Identify which cell holds the provided text, then report its [x, y] central coordinate. 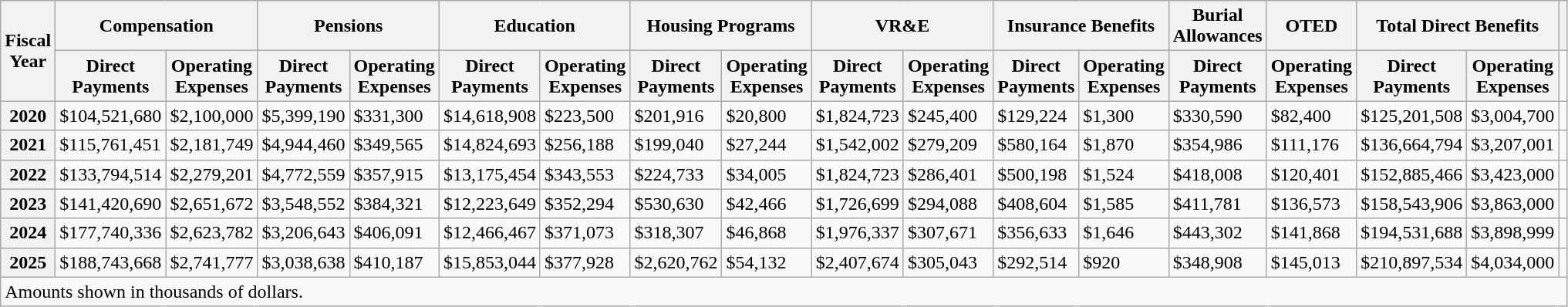
$352,294 [585, 204]
$3,038,638 [304, 262]
$104,521,680 [111, 116]
$279,209 [948, 145]
2020 [28, 116]
Housing Programs [720, 26]
$371,073 [585, 233]
$4,772,559 [304, 174]
$349,565 [394, 145]
2021 [28, 145]
2022 [28, 174]
$1,726,699 [858, 204]
$500,198 [1037, 174]
$46,868 [767, 233]
$54,132 [767, 262]
$357,915 [394, 174]
$2,100,000 [211, 116]
$354,986 [1217, 145]
$1,585 [1124, 204]
$3,206,643 [304, 233]
$2,407,674 [858, 262]
$530,630 [676, 204]
Education [534, 26]
Fiscal Year [28, 51]
Pensions [349, 26]
Compensation [157, 26]
$177,740,336 [111, 233]
$14,618,908 [489, 116]
$15,853,044 [489, 262]
$406,091 [394, 233]
$305,043 [948, 262]
$418,008 [1217, 174]
$1,646 [1124, 233]
$133,794,514 [111, 174]
$245,400 [948, 116]
$331,300 [394, 116]
$141,868 [1311, 233]
$2,279,201 [211, 174]
$292,514 [1037, 262]
$1,524 [1124, 174]
$1,542,002 [858, 145]
2025 [28, 262]
$1,300 [1124, 116]
$294,088 [948, 204]
$920 [1124, 262]
$307,671 [948, 233]
$12,466,467 [489, 233]
$318,307 [676, 233]
2023 [28, 204]
$136,573 [1311, 204]
$1,976,337 [858, 233]
$3,548,552 [304, 204]
$443,302 [1217, 233]
$3,898,999 [1513, 233]
$580,164 [1037, 145]
$82,400 [1311, 116]
$3,004,700 [1513, 116]
$13,175,454 [489, 174]
$2,620,762 [676, 262]
$120,401 [1311, 174]
$194,531,688 [1411, 233]
$2,741,777 [211, 262]
$152,885,466 [1411, 174]
$111,176 [1311, 145]
VR&E [902, 26]
$210,897,534 [1411, 262]
$2,651,672 [211, 204]
$3,207,001 [1513, 145]
$384,321 [394, 204]
$42,466 [767, 204]
$2,623,782 [211, 233]
$141,420,690 [111, 204]
$223,500 [585, 116]
$4,034,000 [1513, 262]
$145,013 [1311, 262]
$330,590 [1217, 116]
$286,401 [948, 174]
$3,423,000 [1513, 174]
$115,761,451 [111, 145]
$34,005 [767, 174]
Burial Allowances [1217, 26]
$12,223,649 [489, 204]
Amounts shown in thousands of dollars. [784, 292]
$199,040 [676, 145]
Insurance Benefits [1081, 26]
$20,800 [767, 116]
$356,633 [1037, 233]
$27,244 [767, 145]
$5,399,190 [304, 116]
$2,181,749 [211, 145]
$348,908 [1217, 262]
$125,201,508 [1411, 116]
2024 [28, 233]
$136,664,794 [1411, 145]
$408,604 [1037, 204]
$158,543,906 [1411, 204]
$224,733 [676, 174]
$4,944,460 [304, 145]
$188,743,668 [111, 262]
$129,224 [1037, 116]
$3,863,000 [1513, 204]
$1,870 [1124, 145]
$14,824,693 [489, 145]
OTED [1311, 26]
$256,188 [585, 145]
$410,187 [394, 262]
$411,781 [1217, 204]
$201,916 [676, 116]
Total Direct Benefits [1458, 26]
$343,553 [585, 174]
$377,928 [585, 262]
